Search for the cell housing the specified text and yield its (X, Y) center coordinate. 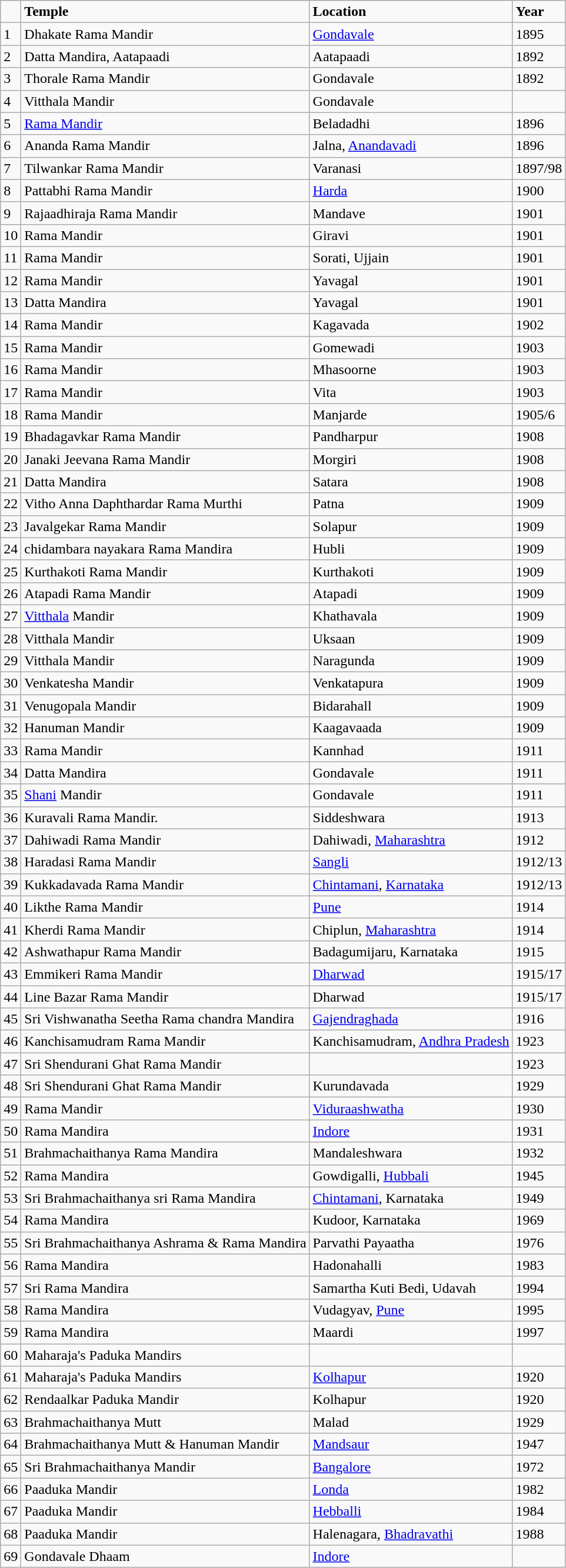
Dahiwadi Rama Mandir (165, 840)
11 (11, 258)
39 (11, 885)
Vudagyav, Pune (411, 1310)
50 (11, 1131)
10 (11, 235)
Viduraashwatha (411, 1109)
Javalgekar Rama Mandir (165, 526)
Shani Mandir (165, 795)
1997 (539, 1332)
Sri Brahmachaithanya Mandir (165, 1467)
1913 (539, 818)
Parvathi Payaatha (411, 1243)
66 (11, 1489)
1932 (539, 1153)
Kagavada (411, 325)
1912 (539, 840)
Kurthakoti Rama Mandir (165, 571)
2 (11, 56)
Giravi (411, 235)
1897/98 (539, 168)
1945 (539, 1176)
45 (11, 1019)
62 (11, 1400)
Pune (411, 907)
57 (11, 1287)
38 (11, 862)
Hanuman Mandir (165, 728)
29 (11, 661)
1915 (539, 952)
Mandsaur (411, 1444)
63 (11, 1422)
Kuravali Rama Mandir. (165, 818)
37 (11, 840)
69 (11, 1556)
Sorati, Ujjain (411, 258)
1949 (539, 1198)
61 (11, 1377)
40 (11, 907)
56 (11, 1265)
Sri Rama Mandira (165, 1287)
Year (539, 12)
31 (11, 706)
12 (11, 281)
Jalna, Anandavadi (411, 146)
21 (11, 482)
Samartha Kuti Bedi, Udavah (411, 1287)
Kannhad (411, 750)
Bhadagavkar Rama Mandir (165, 437)
Emmikeri Rama Mandir (165, 974)
3 (11, 79)
42 (11, 952)
Hadonahalli (411, 1265)
Kurundavada (411, 1086)
35 (11, 795)
68 (11, 1534)
Ananda Rama Mandir (165, 146)
Ashwathapur Rama Mandir (165, 952)
Kurthakoti (411, 571)
Brahmachaithanya Rama Mandira (165, 1153)
Pandharpur (411, 437)
36 (11, 818)
Gajendraghada (411, 1019)
65 (11, 1467)
Rendaalkar Paduka Mandir (165, 1400)
Atapadi Rama Mandir (165, 593)
Chiplun, Maharashtra (411, 929)
1995 (539, 1310)
Tilwankar Rama Mandir (165, 168)
34 (11, 773)
1982 (539, 1489)
1900 (539, 191)
28 (11, 638)
Siddeshwara (411, 818)
Venugopala Mandir (165, 706)
Naragunda (411, 661)
43 (11, 974)
32 (11, 728)
4 (11, 101)
Uksaan (411, 638)
Londa (411, 1489)
Kaagavaada (411, 728)
1895 (539, 34)
Atapadi (411, 593)
Varanasi (411, 168)
Hebballi (411, 1512)
chidambara nayakara Rama Mandira (165, 549)
Venkatapura (411, 683)
Mandave (411, 213)
Badagumijaru, Karnataka (411, 952)
Aatapaadi (411, 56)
26 (11, 593)
19 (11, 437)
Satara (411, 482)
Rajaadhiraja Rama Mandir (165, 213)
1984 (539, 1512)
27 (11, 616)
53 (11, 1198)
Thorale Rama Mandir (165, 79)
Datta Mandira, Aatapaadi (165, 56)
60 (11, 1355)
7 (11, 168)
Kherdi Rama Mandir (165, 929)
1930 (539, 1109)
13 (11, 303)
Sangli (411, 862)
64 (11, 1444)
1972 (539, 1467)
24 (11, 549)
14 (11, 325)
Sri Vishwanatha Seetha Rama chandra Mandira (165, 1019)
30 (11, 683)
Bidarahall (411, 706)
18 (11, 415)
Gondavale Dhaam (165, 1556)
Location (411, 12)
22 (11, 504)
Sri Brahmachaithanya Ashrama & Rama Mandira (165, 1243)
25 (11, 571)
Mhasoorne (411, 370)
1902 (539, 325)
Morgiri (411, 459)
1969 (539, 1220)
48 (11, 1086)
1976 (539, 1243)
Temple (165, 12)
49 (11, 1109)
1905/6 (539, 415)
Kudoor, Karnataka (411, 1220)
16 (11, 370)
Venkatesha Mandir (165, 683)
Patna (411, 504)
Bangalore (411, 1467)
Brahmachaithanya Mutt & Hanuman Mandir (165, 1444)
17 (11, 392)
8 (11, 191)
67 (11, 1512)
Janaki Jeevana Rama Mandir (165, 459)
Pattabhi Rama Mandir (165, 191)
59 (11, 1332)
Kukkadavada Rama Mandir (165, 885)
54 (11, 1220)
41 (11, 929)
52 (11, 1176)
Dahiwadi, Maharashtra (411, 840)
55 (11, 1243)
Manjarde (411, 415)
Brahmachaithanya Mutt (165, 1422)
Beladadhi (411, 124)
1947 (539, 1444)
20 (11, 459)
Vitho Anna Daphthardar Rama Murthi (165, 504)
6 (11, 146)
23 (11, 526)
Vita (411, 392)
Solapur (411, 526)
Kanchisamudram, Andhra Pradesh (411, 1042)
15 (11, 348)
Hubli (411, 549)
44 (11, 997)
33 (11, 750)
Likthe Rama Mandir (165, 907)
Line Bazar Rama Mandir (165, 997)
1988 (539, 1534)
1916 (539, 1019)
58 (11, 1310)
Mandaleshwara (411, 1153)
Halenagara, Bhadravathi (411, 1534)
5 (11, 124)
9 (11, 213)
Dhakate Rama Mandir (165, 34)
Maardi (411, 1332)
1 (11, 34)
Gomewadi (411, 348)
46 (11, 1042)
Harda (411, 191)
1931 (539, 1131)
Gowdigalli, Hubbali (411, 1176)
1983 (539, 1265)
Malad (411, 1422)
1994 (539, 1287)
47 (11, 1064)
Haradasi Rama Mandir (165, 862)
Khathavala (411, 616)
Kanchisamudram Rama Mandir (165, 1042)
51 (11, 1153)
Sri Brahmachaithanya sri Rama Mandira (165, 1198)
